Provide the [x, y] coordinate of the cell's center where the given text is located.  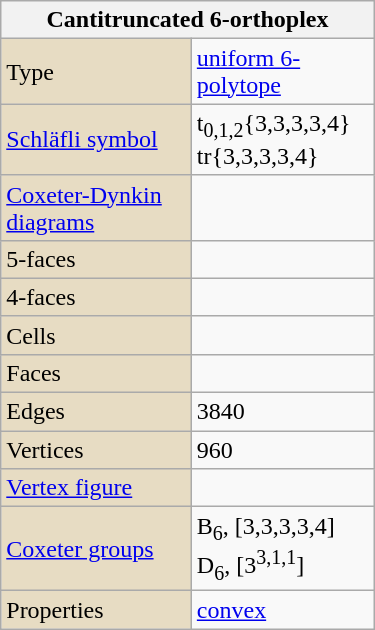
Faces [96, 373]
Cantitruncated 6-orthoplex [188, 20]
Vertices [96, 450]
convex [282, 610]
960 [282, 450]
Coxeter groups [96, 549]
B6, [3,3,3,3,4]D6, [33,1,1] [282, 549]
t0,1,2{3,3,3,3,4}tr{3,3,3,3,4} [282, 140]
Properties [96, 610]
3840 [282, 412]
uniform 6-polytope [282, 72]
Edges [96, 412]
Vertex figure [96, 488]
Type [96, 72]
5-faces [96, 259]
Schläfli symbol [96, 140]
4-faces [96, 297]
Cells [96, 335]
Coxeter-Dynkin diagrams [96, 208]
